Search for the cell housing the specified text and yield its [X, Y] center coordinate. 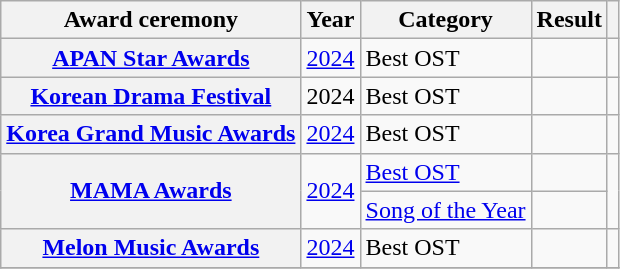
Song of the Year [446, 210]
MAMA Awards [151, 191]
Melon Music Awards [151, 248]
Korea Grand Music Awards [151, 134]
Award ceremony [151, 20]
APAN Star Awards [151, 58]
Year [330, 20]
Korean Drama Festival [151, 96]
Category [446, 20]
Result [569, 20]
